Locate the cell with the specified text and output its (x, y) center coordinate. 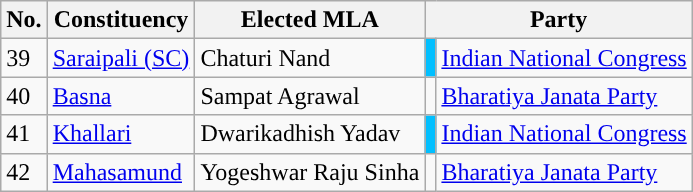
Sampat Agrawal (310, 96)
Chaturi Nand (310, 58)
Yogeshwar Raju Sinha (310, 172)
Khallari (121, 134)
No. (24, 20)
Dwarikadhish Yadav (310, 134)
40 (24, 96)
Constituency (121, 20)
41 (24, 134)
42 (24, 172)
39 (24, 58)
Saraipali (SC) (121, 58)
Elected MLA (310, 20)
Party (558, 20)
Basna (121, 96)
Mahasamund (121, 172)
